Output the [X, Y] coordinate of the center of the cell containing the given text.  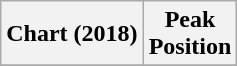
Chart (2018) [72, 34]
PeakPosition [190, 34]
